Identify which cell holds the provided text, then report its [X, Y] central coordinate. 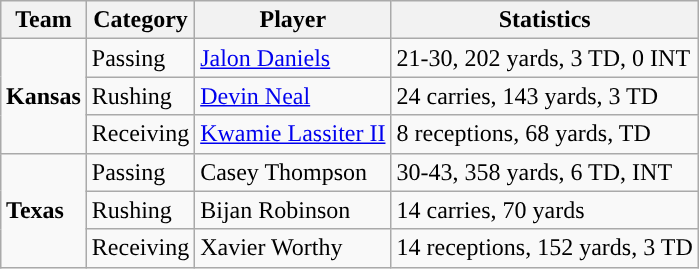
24 carries, 143 yards, 3 TD [544, 96]
Xavier Worthy [293, 248]
Devin Neal [293, 96]
Casey Thompson [293, 172]
14 receptions, 152 yards, 3 TD [544, 248]
30-43, 358 yards, 6 TD, INT [544, 172]
Team [44, 20]
8 receptions, 68 yards, TD [544, 134]
21-30, 202 yards, 3 TD, 0 INT [544, 58]
14 carries, 70 yards [544, 210]
Kwamie Lassiter II [293, 134]
Jalon Daniels [293, 58]
Category [140, 20]
Bijan Robinson [293, 210]
Texas [44, 210]
Player [293, 20]
Statistics [544, 20]
Kansas [44, 96]
